From the cell containing the given text, extract its center point as (x, y) coordinate. 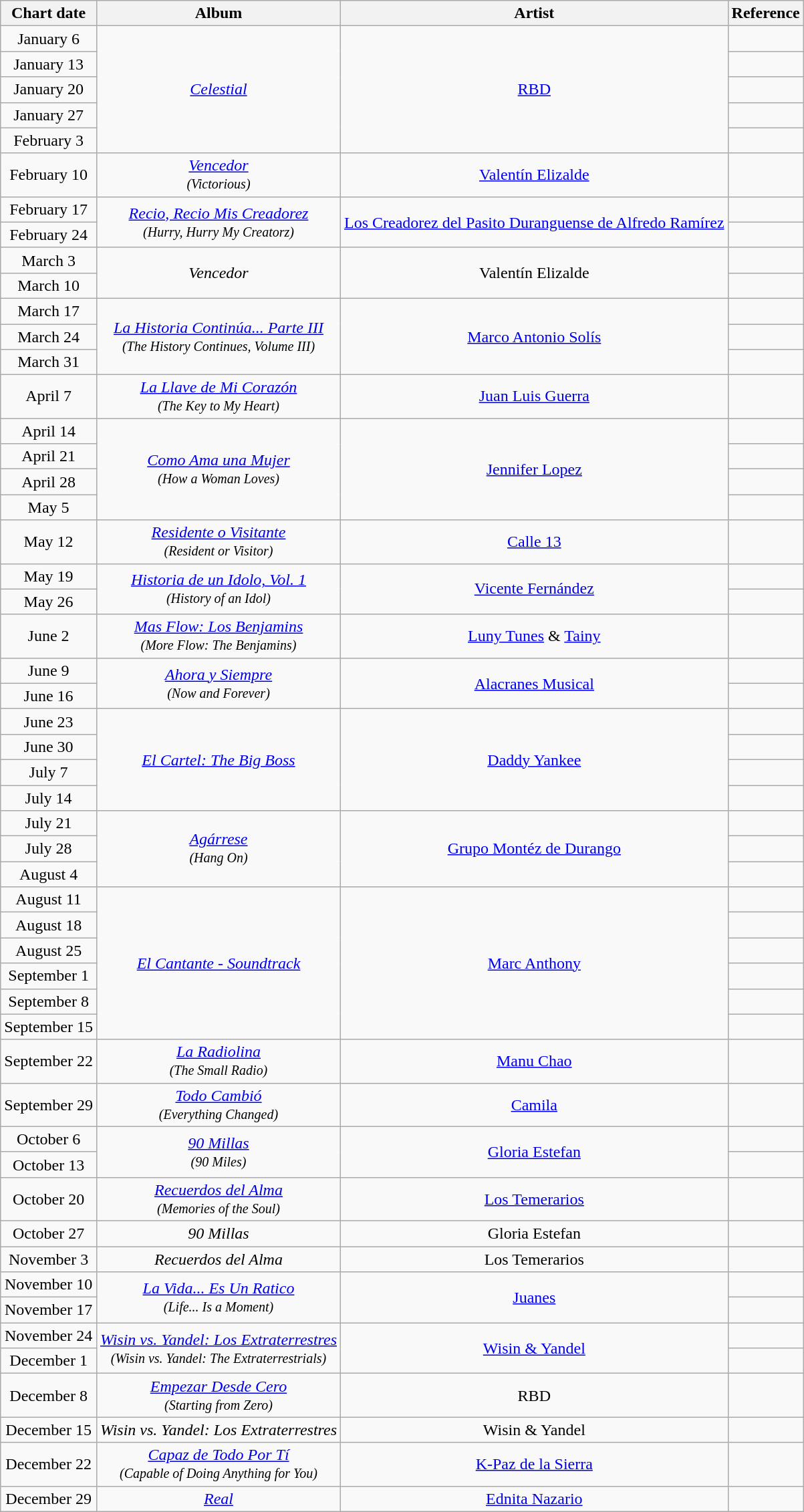
February 3 (49, 140)
December 1 (49, 1361)
June 9 (49, 670)
La Historia Continúa... Parte III (The History Continues, Volume III) (218, 336)
Recuerdos del Alma (Memories of the Soul) (218, 1199)
August 25 (49, 951)
November 3 (49, 1259)
Vencedor (218, 273)
Calle 13 (535, 541)
La Vida... Es Un Ratico(Life... Is a Moment) (218, 1297)
Capaz de Todo Por Tí (Capable of Doing Anything for You) (218, 1464)
November 17 (49, 1310)
September 22 (49, 1061)
Vicente Fernández (535, 589)
Reference (766, 13)
January 27 (49, 115)
March 3 (49, 260)
September 8 (49, 1001)
Wisin vs. Yandel: Los Extraterrestres(Wisin vs. Yandel: The Extraterrestrials) (218, 1348)
Ednita Nazario (535, 1499)
July 14 (49, 797)
October 13 (49, 1164)
Daddy Yankee (535, 759)
March 31 (49, 362)
January 6 (49, 39)
Alacranes Musical (535, 683)
Real (218, 1499)
90 Millas(90 Miles) (218, 1152)
June 16 (49, 696)
Marco Antonio Solís (535, 336)
Juanes (535, 1297)
March 17 (49, 311)
January 13 (49, 64)
Vencedor(Victorious) (218, 175)
August 18 (49, 925)
Manu Chao (535, 1061)
September 15 (49, 1027)
May 12 (49, 541)
Recuerdos del Alma (218, 1259)
November 24 (49, 1336)
Empezar Desde Cero (Starting from Zero) (218, 1396)
February 24 (49, 235)
Album (218, 13)
March 10 (49, 285)
August 11 (49, 900)
November 10 (49, 1285)
May 5 (49, 507)
May 19 (49, 576)
Grupo Montéz de Durango (535, 849)
Historia de un Idolo, Vol. 1 (History of an Idol) (218, 589)
October 27 (49, 1233)
December 15 (49, 1430)
June 30 (49, 747)
February 17 (49, 209)
Artist (535, 13)
Como Ama una Mujer (How a Woman Loves) (218, 469)
Camila (535, 1104)
April 14 (49, 431)
January 20 (49, 90)
90 Millas (218, 1233)
Todo Cambió (Everything Changed) (218, 1104)
December 22 (49, 1464)
June 23 (49, 721)
Los Creadorez del Pasito Duranguense de Alfredo Ramírez (535, 222)
Mas Flow: Los Benjamins(More Flow: The Benjamins) (218, 636)
December 8 (49, 1396)
October 20 (49, 1199)
Residente o Visitante (Resident or Visitor) (218, 541)
Jennifer Lopez (535, 469)
April 28 (49, 482)
Agárrese(Hang On) (218, 849)
April 21 (49, 457)
Recio, Recio Mis Creadorez(Hurry, Hurry My Creatorz) (218, 222)
Wisin vs. Yandel: Los Extraterrestres (218, 1430)
September 1 (49, 976)
El Cartel: The Big Boss (218, 759)
February 10 (49, 175)
K-Paz de la Sierra (535, 1464)
March 24 (49, 336)
La Llave de Mi Corazón(The Key to My Heart) (218, 397)
Ahora y Siempre(Now and Forever) (218, 683)
October 6 (49, 1139)
December 29 (49, 1499)
June 2 (49, 636)
El Cantante - Soundtrack (218, 963)
Juan Luis Guerra (535, 397)
September 29 (49, 1104)
April 7 (49, 397)
July 7 (49, 772)
August 4 (49, 874)
Marc Anthony (535, 963)
Chart date (49, 13)
Celestial (218, 90)
July 28 (49, 849)
July 21 (49, 824)
May 26 (49, 602)
Luny Tunes & Tainy (535, 636)
La Radiolina (The Small Radio) (218, 1061)
